Return [X, Y] of the center of cell containing provided text 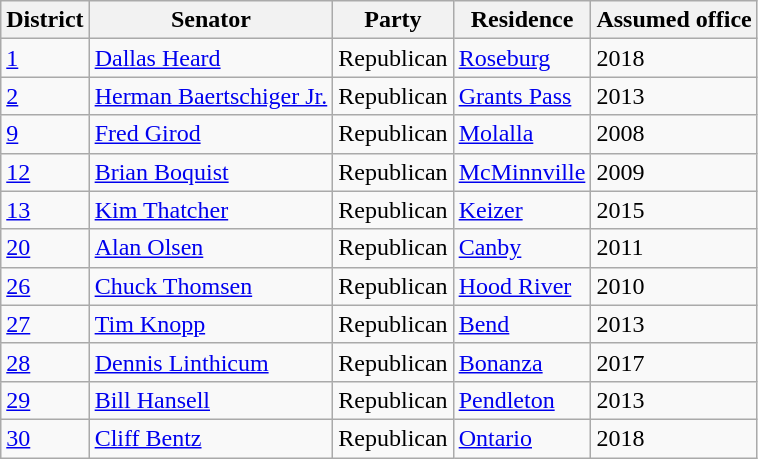
Ontario [522, 438]
Dennis Linthicum [211, 362]
Dallas Heard [211, 58]
28 [45, 362]
Pendleton [522, 400]
Brian Boquist [211, 172]
Roseburg [522, 58]
Tim Knopp [211, 324]
30 [45, 438]
Senator [211, 20]
Assumed office [674, 20]
1 [45, 58]
29 [45, 400]
2008 [674, 134]
2017 [674, 362]
2015 [674, 210]
Bend [522, 324]
District [45, 20]
Party [393, 20]
Hood River [522, 286]
9 [45, 134]
2009 [674, 172]
2 [45, 96]
Chuck Thomsen [211, 286]
12 [45, 172]
Herman Baertschiger Jr. [211, 96]
20 [45, 248]
Bill Hansell [211, 400]
Fred Girod [211, 134]
McMinnville [522, 172]
13 [45, 210]
26 [45, 286]
27 [45, 324]
Keizer [522, 210]
Canby [522, 248]
2010 [674, 286]
Residence [522, 20]
Alan Olsen [211, 248]
Bonanza [522, 362]
2011 [674, 248]
Molalla [522, 134]
Grants Pass [522, 96]
Kim Thatcher [211, 210]
Cliff Bentz [211, 438]
